Pinpoint the cell where the given text exists, returning its [x, y] midpoint coordinate. 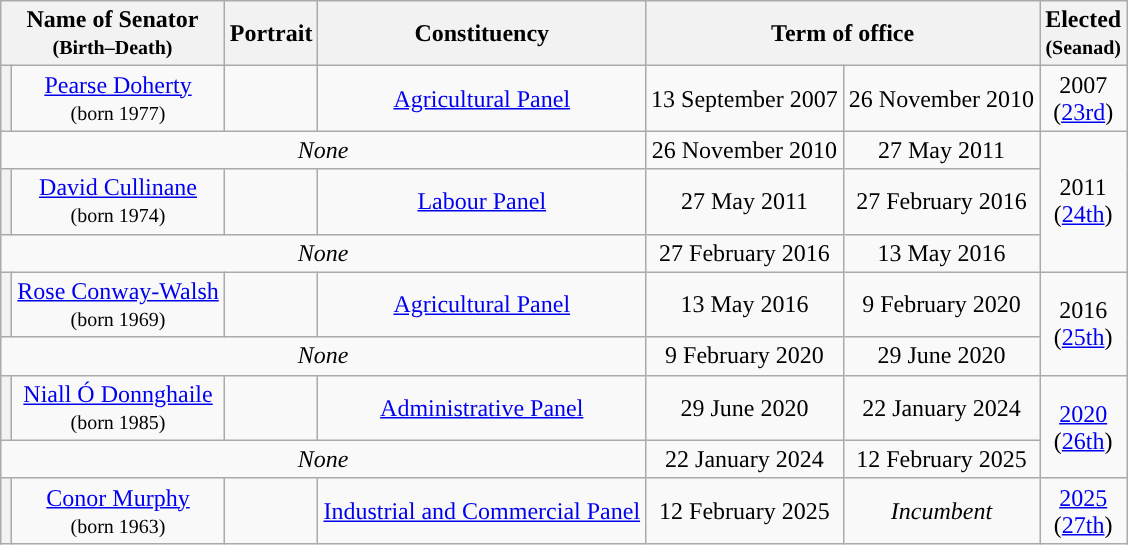
Portrait [271, 34]
13 September 2007 [745, 98]
2020(26th) [1084, 426]
Niall Ó Donnghaile(born 1985) [118, 408]
Elected(Seanad) [1084, 34]
2016(25th) [1084, 324]
Labour Panel [482, 202]
David Cullinane(born 1974) [118, 202]
Term of office [843, 34]
2007(23rd) [1084, 98]
Conor Murphy (born 1963) [118, 510]
Name of Senator(Birth–Death) [113, 34]
Administrative Panel [482, 408]
Incumbent [941, 510]
2025(27th) [1084, 510]
Industrial and Commercial Panel [482, 510]
2011(24th) [1084, 202]
Pearse Doherty(born 1977) [118, 98]
Constituency [482, 34]
Rose Conway-Walsh(born 1969) [118, 304]
